Locate the cell with the specified text and output its (X, Y) center coordinate. 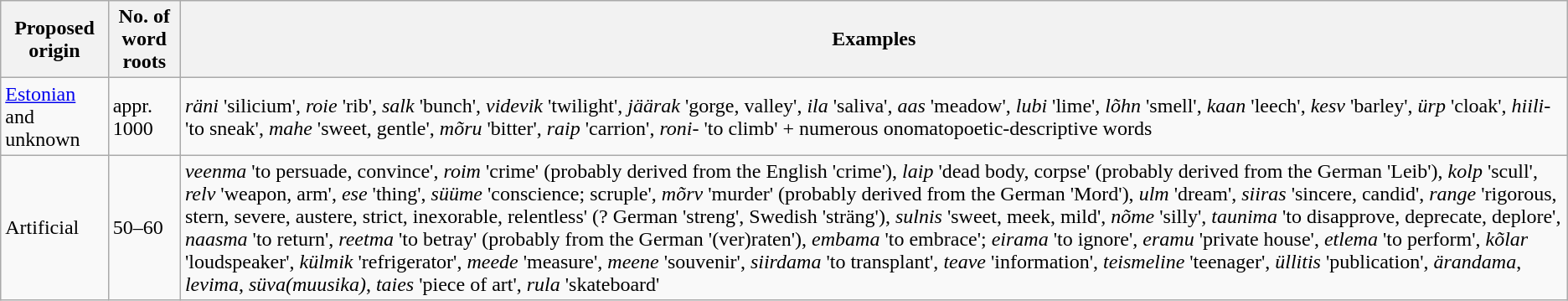
Artificial (54, 228)
50–60 (144, 228)
appr. 1000 (144, 117)
No. of word roots (144, 39)
Estonian and unknown (54, 117)
Proposed origin (54, 39)
Examples (874, 39)
